Scan for the cell matching the given text and deliver its (x, y) coordinate at center. 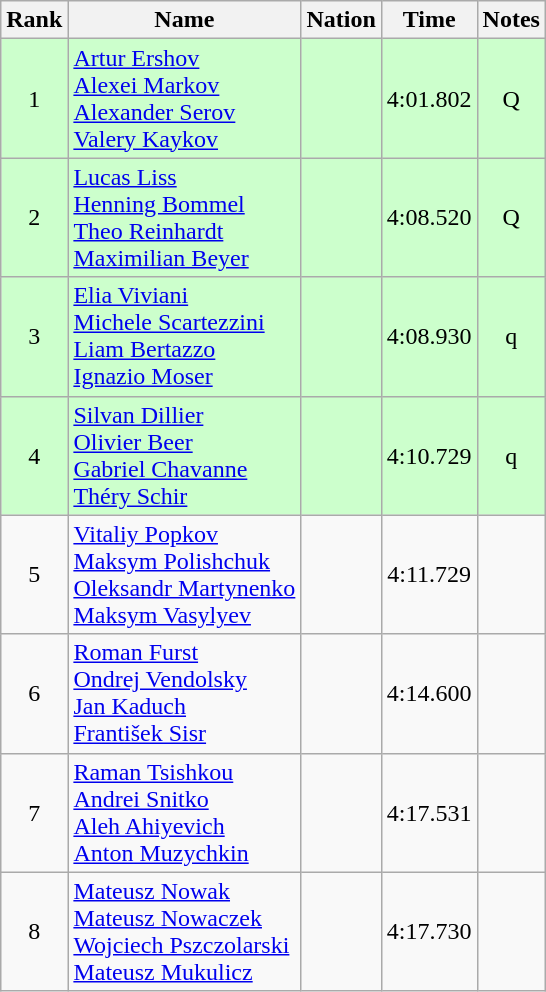
5 (34, 574)
8 (34, 932)
4:10.729 (429, 456)
Nation (341, 20)
Silvan Dillier Olivier BeerGabriel Chavanne Théry Schir (184, 456)
Elia Viviani Michele ScartezziniLiam Bertazzo Ignazio Moser (184, 336)
Rank (34, 20)
Roman Furst Ondrej VendolskyJan Kaduch František Sisr (184, 694)
4:11.729 (429, 574)
4:17.531 (429, 812)
Lucas Liss Henning BommelTheo Reinhardt Maximilian Beyer (184, 218)
4:14.600 (429, 694)
1 (34, 98)
4:08.520 (429, 218)
Time (429, 20)
4:17.730 (429, 932)
Notes (511, 20)
7 (34, 812)
Artur Ershov Alexei MarkovAlexander Serov Valery Kaykov (184, 98)
Name (184, 20)
4:08.930 (429, 336)
4:01.802 (429, 98)
6 (34, 694)
3 (34, 336)
Raman Tsishkou Andrei SnitkoAleh Ahiyevich Anton Muzychkin (184, 812)
2 (34, 218)
Mateusz NowakMateusz Nowaczek Wojciech Pszczolarski Mateusz Mukulicz (184, 932)
4 (34, 456)
Vitaliy Popkov Maksym PolishchukOleksandr Martynenko Maksym Vasylyev (184, 574)
